Find where the given text appears and provide that cell's center as [X, Y] coordinate. 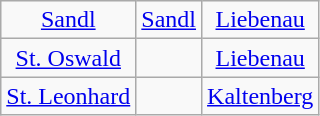
St. Oswald [68, 58]
Kaltenberg [260, 96]
St. Leonhard [68, 96]
